Search for the cell housing the specified text and yield its (x, y) center coordinate. 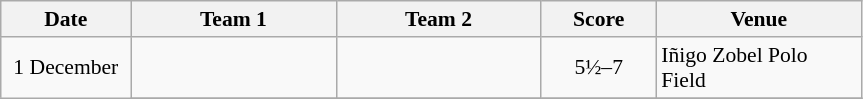
Iñigo Zobel Polo Field (758, 68)
Score (598, 19)
Team 1 (234, 19)
Venue (758, 19)
1 December (66, 68)
Team 2 (438, 19)
Date (66, 19)
5½–7 (598, 68)
